Search for the cell housing the specified text and yield its (X, Y) center coordinate. 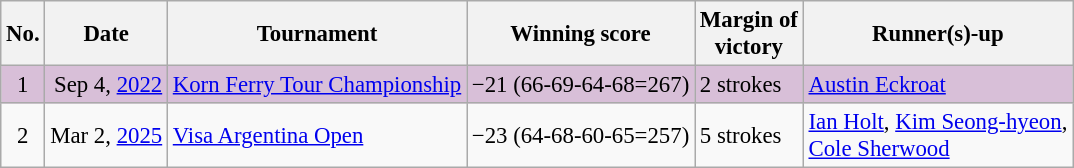
1 (23, 85)
Date (106, 34)
−23 (64-68-60-65=257) (581, 136)
2 strokes (750, 85)
Margin ofvictory (750, 34)
−21 (66-69-64-68=267) (581, 85)
Visa Argentina Open (316, 136)
Ian Holt, Kim Seong-hyeon, Cole Sherwood (938, 136)
Sep 4, 2022 (106, 85)
Tournament (316, 34)
Runner(s)-up (938, 34)
2 (23, 136)
5 strokes (750, 136)
Austin Eckroat (938, 85)
Mar 2, 2025 (106, 136)
No. (23, 34)
Winning score (581, 34)
Korn Ferry Tour Championship (316, 85)
